Detect which cell encompasses the target text, then output its (X, Y) center coordinate. 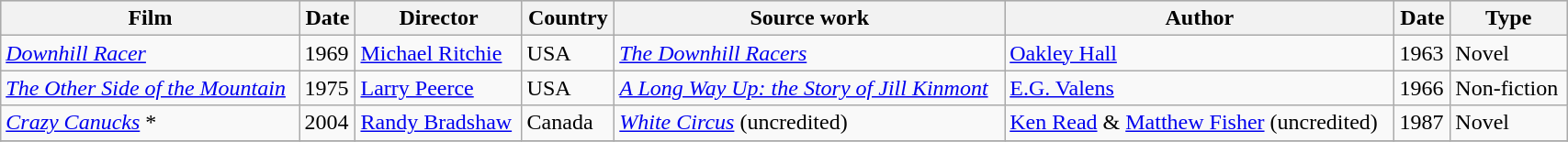
Ken Read & Matthew Fisher (uncredited) (1200, 123)
Larry Peerce (439, 88)
White Circus (uncredited) (810, 123)
A Long Way Up: the Story of Jill Kinmont (810, 88)
1987 (1422, 123)
E.G. Valens (1200, 88)
Film (151, 18)
Randy Bradshaw (439, 123)
Type (1508, 18)
The Other Side of the Mountain (151, 88)
Author (1200, 18)
Michael Ritchie (439, 53)
1963 (1422, 53)
Director (439, 18)
1969 (327, 53)
Country (568, 18)
2004 (327, 123)
Crazy Canucks * (151, 123)
1966 (1422, 88)
Source work (810, 18)
The Downhill Racers (810, 53)
Downhill Racer (151, 53)
Oakley Hall (1200, 53)
Canada (568, 123)
Non-fiction (1508, 88)
1975 (327, 88)
